Output the [x, y] coordinate of the center of the cell containing the given text.  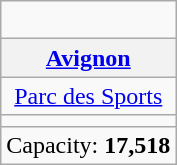
Parc des Sports [88, 96]
Avignon [88, 58]
Capacity: 17,518 [88, 145]
